From the cell containing the given text, extract its center point as [x, y] coordinate. 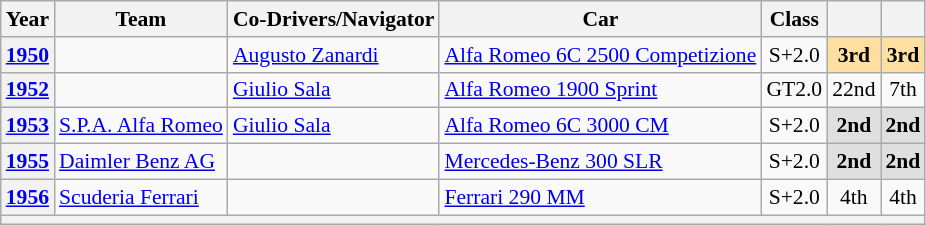
Car [600, 19]
Year [28, 19]
Daimler Benz AG [141, 162]
7th [902, 90]
Augusto Zanardi [334, 55]
1955 [28, 162]
Team [141, 19]
Alfa Romeo 6C 3000 CM [600, 126]
1953 [28, 126]
Alfa Romeo 1900 Sprint [600, 90]
Alfa Romeo 6C 2500 Competizione [600, 55]
1952 [28, 90]
Scuderia Ferrari [141, 197]
GT2.0 [794, 90]
Class [794, 19]
1950 [28, 55]
Mercedes-Benz 300 SLR [600, 162]
22nd [854, 90]
Ferrari 290 MM [600, 197]
Co-Drivers/Navigator [334, 19]
1956 [28, 197]
S.P.A. Alfa Romeo [141, 126]
